Pinpoint the cell where the given text exists, returning its [X, Y] midpoint coordinate. 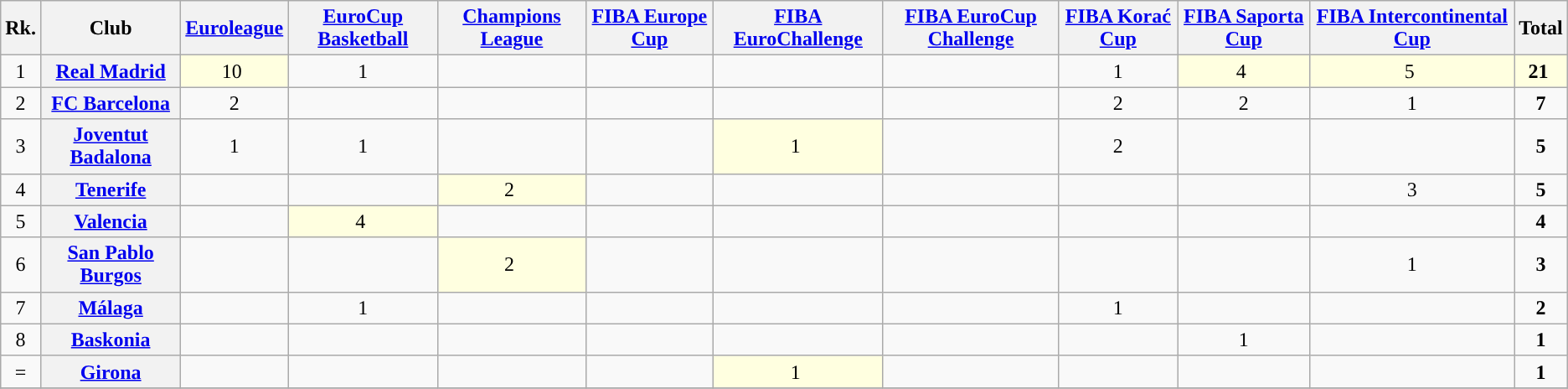
FIBA EuroChallenge [798, 29]
FIBA Europe Cup [650, 29]
San Pablo Burgos [111, 265]
= [21, 371]
Tenerife [111, 189]
FIBA Intercontinental Cup [1412, 29]
Champions League [512, 29]
Joventut Badalona [111, 146]
8 [21, 340]
EuroCup Basketball [364, 29]
FIBA EuroCup Challenge [971, 29]
Total [1541, 29]
FIBA Korać Cup [1117, 29]
Euroleague [235, 29]
Valencia [111, 221]
21 [1541, 71]
Málaga [111, 308]
FC Barcelona [111, 103]
6 [21, 265]
Rk. [21, 29]
Girona [111, 371]
Baskonia [111, 340]
Real Madrid [111, 71]
10 [235, 71]
Club [111, 29]
FIBA Saporta Cup [1245, 29]
